Capture the cell that displays the provided text and extract its (x, y) central coordinate. 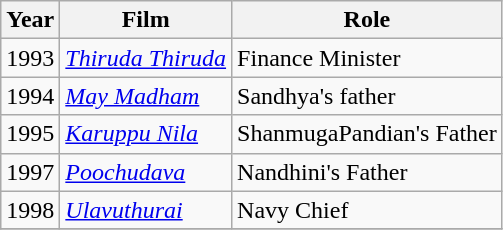
1994 (30, 96)
Ulavuthurai (146, 210)
1993 (30, 58)
May Madham (146, 96)
Karuppu Nila (146, 134)
Finance Minister (368, 58)
ShanmugaPandian's Father (368, 134)
Thiruda Thiruda (146, 58)
Film (146, 20)
1995 (30, 134)
1997 (30, 172)
Sandhya's father (368, 96)
Year (30, 20)
Role (368, 20)
Nandhini's Father (368, 172)
Navy Chief (368, 210)
Poochudava (146, 172)
1998 (30, 210)
